Locate the cell with the specified text and output its (X, Y) center coordinate. 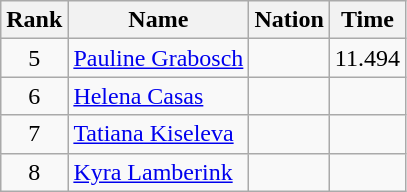
11.494 (367, 58)
7 (34, 134)
Rank (34, 20)
6 (34, 96)
Pauline Grabosch (158, 58)
5 (34, 58)
8 (34, 172)
Kyra Lamberink (158, 172)
Name (158, 20)
Helena Casas (158, 96)
Time (367, 20)
Nation (289, 20)
Tatiana Kiseleva (158, 134)
